Pinpoint the cell where the given text exists, returning its [x, y] midpoint coordinate. 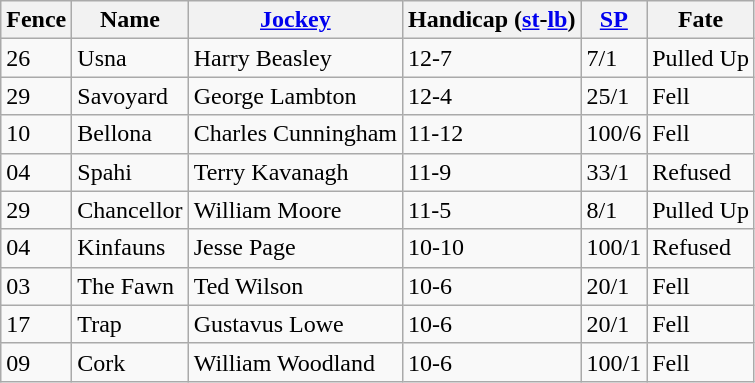
Spahi [130, 172]
Trap [130, 324]
100/6 [614, 134]
Jockey [295, 20]
Gustavus Lowe [295, 324]
Fate [701, 20]
Kinfauns [130, 248]
Name [130, 20]
11-9 [492, 172]
12-4 [492, 96]
George Lambton [295, 96]
26 [36, 58]
Cork [130, 362]
The Fawn [130, 286]
25/1 [614, 96]
Charles Cunningham [295, 134]
12-7 [492, 58]
17 [36, 324]
03 [36, 286]
10 [36, 134]
Bellona [130, 134]
09 [36, 362]
33/1 [614, 172]
William Woodland [295, 362]
Fence [36, 20]
Savoyard [130, 96]
Handicap (st-lb) [492, 20]
Terry Kavanagh [295, 172]
8/1 [614, 210]
7/1 [614, 58]
SP [614, 20]
11-12 [492, 134]
Harry Beasley [295, 58]
Jesse Page [295, 248]
William Moore [295, 210]
Chancellor [130, 210]
10-10 [492, 248]
11-5 [492, 210]
Usna [130, 58]
Ted Wilson [295, 286]
